Return (X, Y) of the center of cell containing provided text 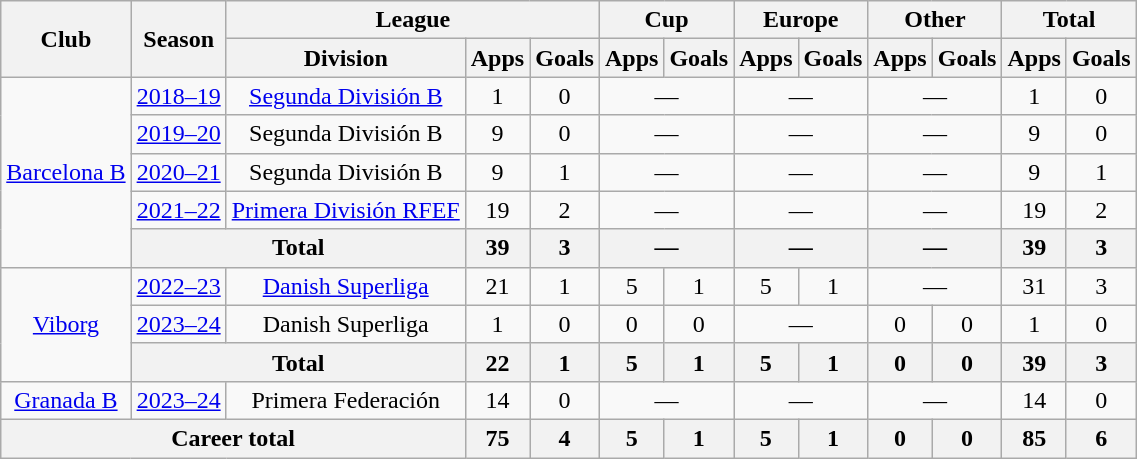
4 (565, 438)
Club (66, 39)
Season (178, 39)
22 (497, 362)
Europe (801, 20)
21 (497, 286)
Cup (666, 20)
Division (346, 58)
31 (1034, 286)
Career total (234, 438)
85 (1034, 438)
Viborg (66, 324)
2020–21 (178, 172)
Other (935, 20)
6 (1101, 438)
Barcelona B (66, 172)
2021–22 (178, 210)
2022–23 (178, 286)
Primera División RFEF (346, 210)
Granada B (66, 400)
Primera Federación (346, 400)
75 (497, 438)
League (412, 20)
2018–19 (178, 96)
2019–20 (178, 134)
